For the text-containing cell, return its midpoint in (X, Y) coordinate format. 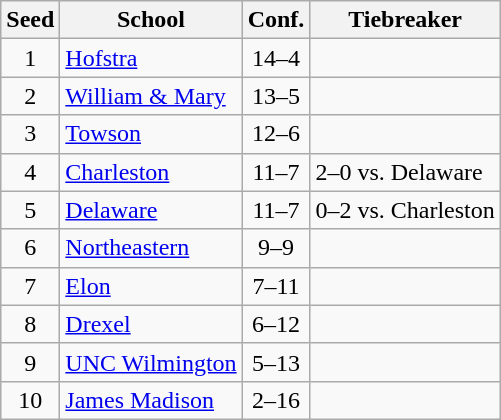
0–2 vs. Charleston (405, 210)
8 (30, 324)
6–12 (276, 324)
7–11 (276, 286)
James Madison (151, 400)
Charleston (151, 172)
Delaware (151, 210)
7 (30, 286)
14–4 (276, 58)
William & Mary (151, 96)
Elon (151, 286)
Northeastern (151, 248)
Conf. (276, 20)
5 (30, 210)
5–13 (276, 362)
6 (30, 248)
4 (30, 172)
School (151, 20)
2 (30, 96)
9 (30, 362)
Tiebreaker (405, 20)
Hofstra (151, 58)
1 (30, 58)
2–16 (276, 400)
3 (30, 134)
Seed (30, 20)
9–9 (276, 248)
Drexel (151, 324)
2–0 vs. Delaware (405, 172)
12–6 (276, 134)
10 (30, 400)
UNC Wilmington (151, 362)
13–5 (276, 96)
Towson (151, 134)
